Return the (X, Y) coordinate for the center point of the cell that contains the specified text.  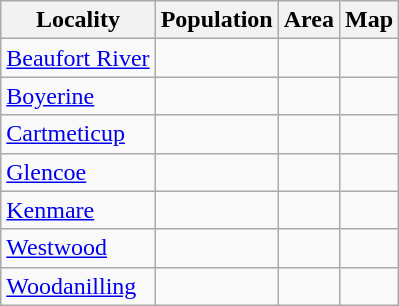
Boyerine (78, 96)
Westwood (78, 248)
Area (308, 20)
Glencoe (78, 172)
Locality (78, 20)
Woodanilling (78, 286)
Cartmeticup (78, 134)
Map (368, 20)
Population (216, 20)
Kenmare (78, 210)
Beaufort River (78, 58)
